Provide the (X, Y) coordinate of the cell's center where the given text is located.  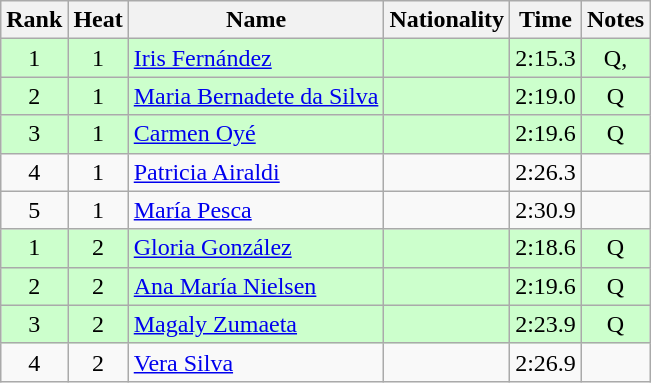
Notes (615, 20)
Vera Silva (256, 362)
2:19.0 (546, 96)
María Pesca (256, 210)
Magaly Zumaeta (256, 324)
2:15.3 (546, 58)
Q, (615, 58)
2:26.3 (546, 172)
Heat (98, 20)
2:23.9 (546, 324)
2:30.9 (546, 210)
Gloria González (256, 248)
Patricia Airaldi (256, 172)
2:26.9 (546, 362)
Maria Bernadete da Silva (256, 96)
Name (256, 20)
2:18.6 (546, 248)
Time (546, 20)
5 (34, 210)
Ana María Nielsen (256, 286)
Rank (34, 20)
Nationality (447, 20)
Iris Fernández (256, 58)
Carmen Oyé (256, 134)
